Extract the [x, y] coordinate from the center of the cell holding the provided text.  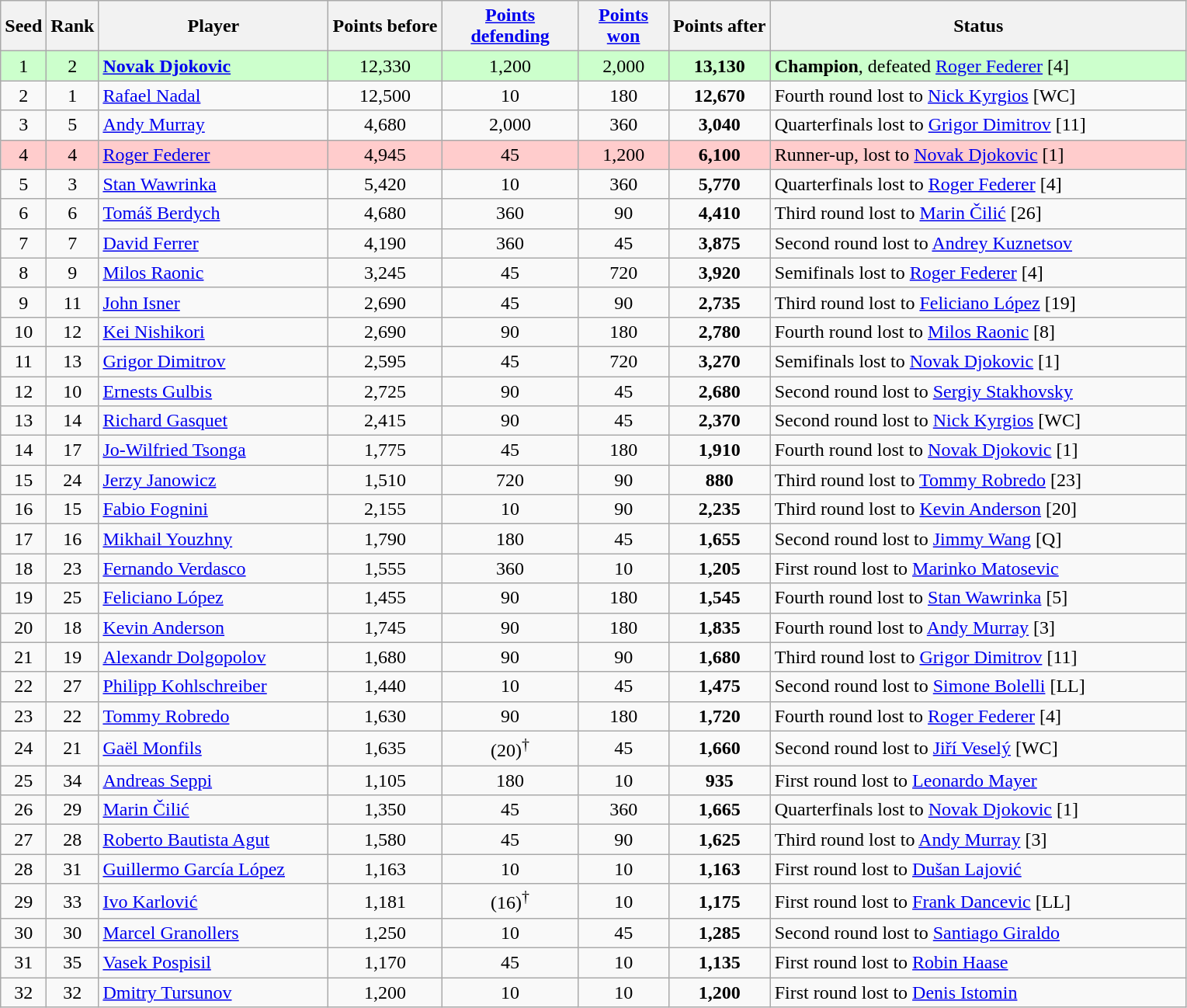
1,630 [385, 716]
13,130 [719, 66]
John Isner [213, 302]
Feliciano López [213, 598]
4,945 [385, 155]
2,155 [385, 509]
David Ferrer [213, 243]
1,170 [385, 963]
Milos Raonic [213, 273]
1,475 [719, 686]
Third round lost to Marin Čilić [26] [978, 214]
35 [73, 963]
2,735 [719, 302]
Second round lost to Santiago Giraldo [978, 933]
(16)† [510, 901]
1,440 [385, 686]
Rank [73, 26]
First round lost to Marinko Matosevic [978, 568]
1,175 [719, 901]
1,510 [385, 480]
Alexandr Dolgopolov [213, 657]
Player [213, 26]
3,245 [385, 273]
Fourth round lost to Novak Djokovic [1] [978, 450]
Ernests Gulbis [213, 391]
Points won [623, 26]
4,410 [719, 214]
Fourth round lost to Nick Kyrgios [WC] [978, 96]
Quarterfinals lost to Novak Djokovic [1] [978, 810]
3,040 [719, 125]
2,780 [719, 332]
5,770 [719, 184]
Fourth round lost to Andy Murray [3] [978, 627]
2,725 [385, 391]
2,235 [719, 509]
Second round lost to Simone Bolelli [LL] [978, 686]
Quarterfinals lost to Grigor Dimitrov [11] [978, 125]
6,100 [719, 155]
3,875 [719, 243]
1,835 [719, 627]
Second round lost to Jiří Veselý [WC] [978, 749]
1,285 [719, 933]
Gaël Monfils [213, 749]
Quarterfinals lost to Roger Federer [4] [978, 184]
4,190 [385, 243]
Points after [719, 26]
Marin Čilić [213, 810]
1,790 [385, 539]
3,920 [719, 273]
Roberto Bautista Agut [213, 839]
Philipp Kohlschreiber [213, 686]
Seed [23, 26]
Guillermo García López [213, 869]
Second round lost to Sergiy Stakhovsky [978, 391]
Kei Nishikori [213, 332]
Third round lost to Andy Murray [3] [978, 839]
Richard Gasquet [213, 421]
Status [978, 26]
Fernando Verdasco [213, 568]
2,415 [385, 421]
Third round lost to Kevin Anderson [20] [978, 509]
2,595 [385, 361]
1,665 [719, 810]
8 [23, 273]
26 [23, 810]
(20)† [510, 749]
Fourth round lost to Roger Federer [4] [978, 716]
First round lost to Leonardo Mayer [978, 780]
1,775 [385, 450]
Mikhail Youzhny [213, 539]
1,205 [719, 568]
First round lost to Robin Haase [978, 963]
Second round lost to Nick Kyrgios [WC] [978, 421]
Semifinals lost to Roger Federer [4] [978, 273]
Roger Federer [213, 155]
1,350 [385, 810]
1,655 [719, 539]
5,420 [385, 184]
Ivo Karlović [213, 901]
First round lost to Denis Istomin [978, 992]
1,745 [385, 627]
1,545 [719, 598]
12,330 [385, 66]
Kevin Anderson [213, 627]
2,680 [719, 391]
Novak Djokovic [213, 66]
880 [719, 480]
Second round lost to Andrey Kuznetsov [978, 243]
Dmitry Tursunov [213, 992]
Runner-up, lost to Novak Djokovic [1] [978, 155]
Jo-Wilfried Tsonga [213, 450]
Fourth round lost to Stan Wawrinka [5] [978, 598]
3,270 [719, 361]
1,250 [385, 933]
33 [73, 901]
12,500 [385, 96]
1,455 [385, 598]
Tommy Robredo [213, 716]
Andy Murray [213, 125]
Third round lost to Feliciano López [19] [978, 302]
1,635 [385, 749]
Fourth round lost to Milos Raonic [8] [978, 332]
Stan Wawrinka [213, 184]
Third round lost to Grigor Dimitrov [11] [978, 657]
Grigor Dimitrov [213, 361]
Semifinals lost to Novak Djokovic [1] [978, 361]
20 [23, 627]
Vasek Pospisil [213, 963]
2,370 [719, 421]
First round lost to Dušan Lajović [978, 869]
Tomáš Berdych [213, 214]
12,670 [719, 96]
1,720 [719, 716]
First round lost to Frank Dancevic [LL] [978, 901]
Jerzy Janowicz [213, 480]
Andreas Seppi [213, 780]
Rafael Nadal [213, 96]
1,135 [719, 963]
Third round lost to Tommy Robredo [23] [978, 480]
1,580 [385, 839]
Points before [385, 26]
935 [719, 780]
1,910 [719, 450]
1,625 [719, 839]
1,555 [385, 568]
34 [73, 780]
Champion, defeated Roger Federer [4] [978, 66]
Points defending [510, 26]
1,105 [385, 780]
Marcel Granollers [213, 933]
1,660 [719, 749]
Fabio Fognini [213, 509]
Second round lost to Jimmy Wang [Q] [978, 539]
1,181 [385, 901]
